Provide the [x, y] coordinate of the cell's center where the given text is located.  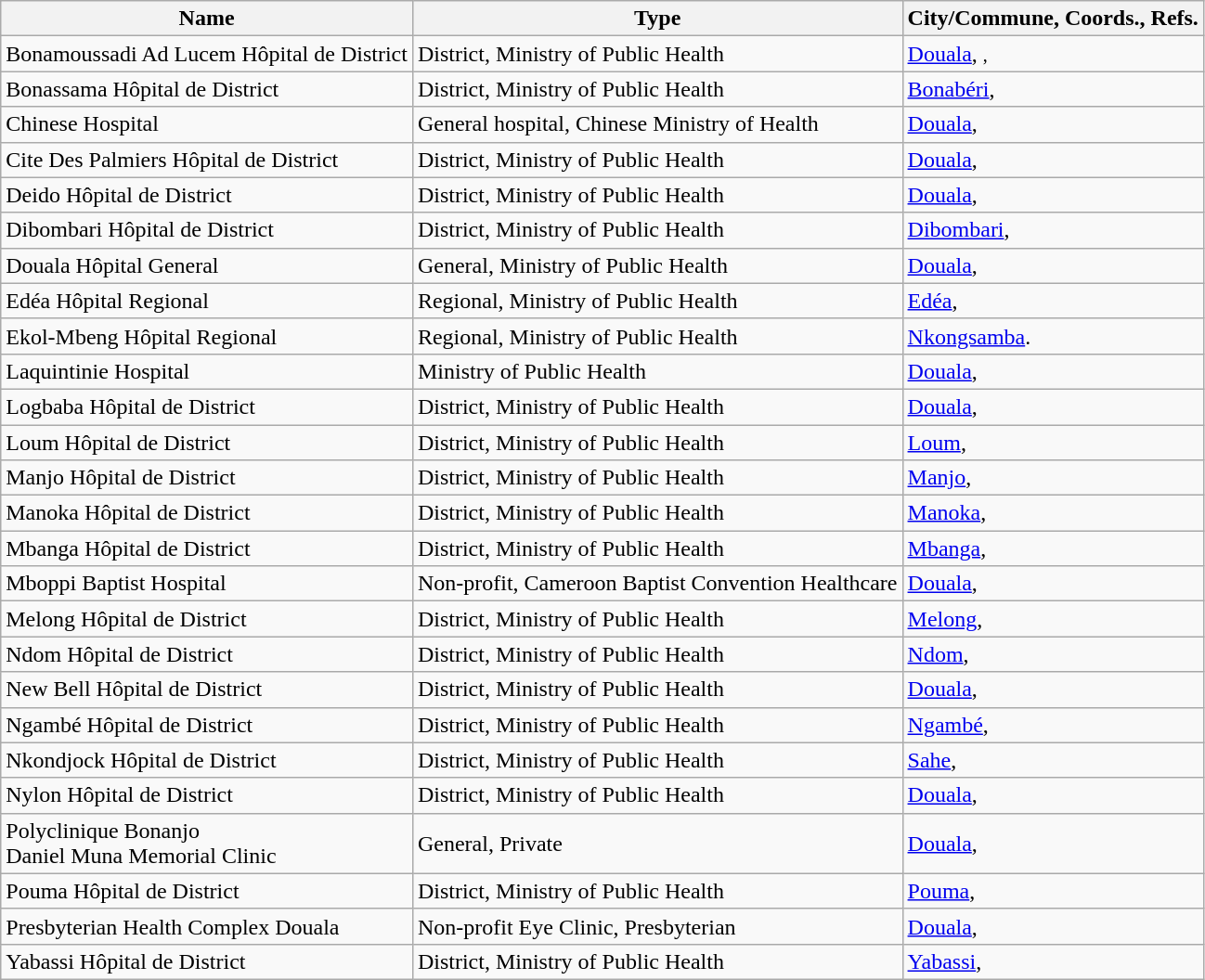
Bonassama Hôpital de District [207, 89]
Bonamoussadi Ad Lucem Hôpital de District [207, 54]
Yabassi, [1053, 961]
Presbyterian Health Complex Douala [207, 926]
Nylon Hôpital de District [207, 795]
City/Commune, Coords., Refs. [1053, 19]
Chinese Hospital [207, 124]
Deido Hôpital de District [207, 195]
Douala, , [1053, 54]
Ministry of Public Health [657, 371]
General, Ministry of Public Health [657, 265]
Edéa, [1053, 301]
Dibombari, [1053, 230]
Manjo Hôpital de District [207, 478]
New Bell Hôpital de District [207, 690]
Type [657, 19]
Logbaba Hôpital de District [207, 406]
Non-profit Eye Clinic, Presbyterian [657, 926]
Manjo, [1053, 478]
Sahe, [1053, 760]
Edéa Hôpital Regional [207, 301]
Pouma Hôpital de District [207, 891]
Manoka Hôpital de District [207, 513]
Melong, [1053, 619]
Ngambé Hôpital de District [207, 725]
Dibombari Hôpital de District [207, 230]
Nkongsamba. [1053, 336]
Ngambé, [1053, 725]
Cite Des Palmiers Hôpital de District [207, 160]
Ndom, [1053, 654]
Mbanga, [1053, 548]
Bonabéri, [1053, 89]
Yabassi Hôpital de District [207, 961]
Loum Hôpital de District [207, 443]
General, Private [657, 843]
Non-profit, Cameroon Baptist Convention Healthcare [657, 584]
Ndom Hôpital de District [207, 654]
Mbanga Hôpital de District [207, 548]
Mboppi Baptist Hospital [207, 584]
Ekol-Mbeng Hôpital Regional [207, 336]
General hospital, Chinese Ministry of Health [657, 124]
Loum, [1053, 443]
Pouma, [1053, 891]
Polyclinique BonanjoDaniel Muna Memorial Clinic [207, 843]
Manoka, [1053, 513]
Laquintinie Hospital [207, 371]
Melong Hôpital de District [207, 619]
Nkondjock Hôpital de District [207, 760]
Douala Hôpital General [207, 265]
Name [207, 19]
